Return (X, Y) of the center of cell containing provided text 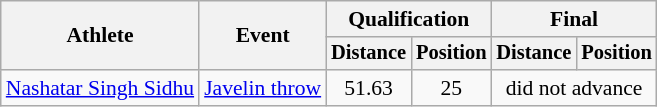
Athlete (100, 36)
Final (574, 19)
51.63 (368, 88)
Qualification (408, 19)
Nashatar Singh Sidhu (100, 88)
Javelin throw (262, 88)
Event (262, 36)
25 (451, 88)
did not advance (574, 88)
